Capture the cell that displays the provided text and extract its (x, y) central coordinate. 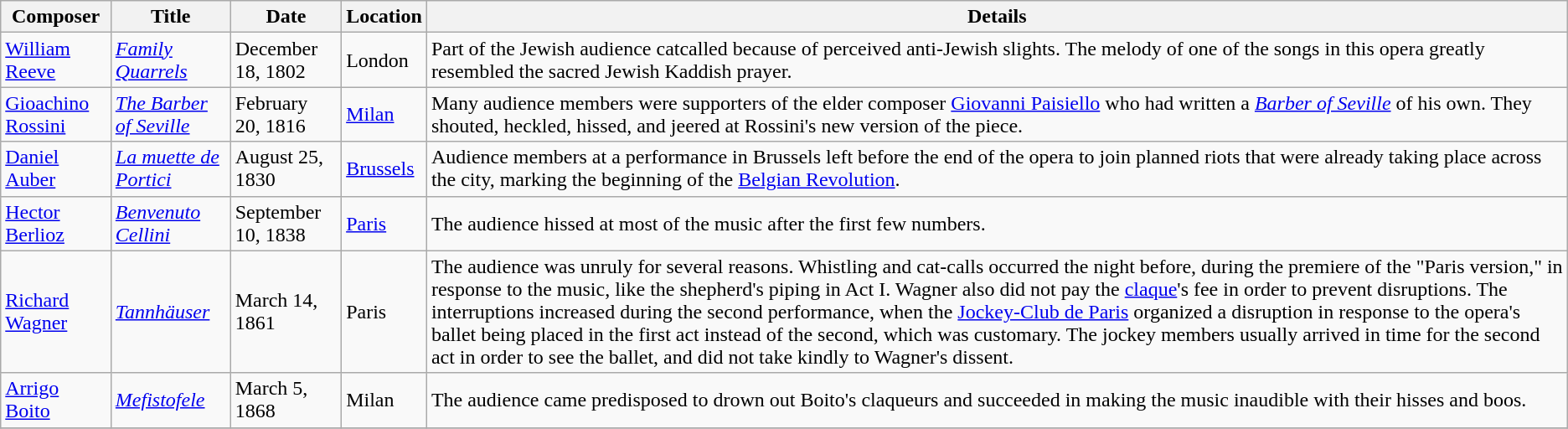
March 5, 1868 (286, 401)
Brussels (384, 169)
The audience hissed at most of the music after the first few numbers. (997, 223)
Hector Berlioz (56, 223)
Arrigo Boito (56, 401)
March 14, 1861 (286, 312)
August 25, 1830 (286, 169)
Gioachino Rossini (56, 114)
Benvenuto Cellini (171, 223)
Composer (56, 17)
February 20, 1816 (286, 114)
London (384, 60)
Daniel Auber (56, 169)
Tannhäuser (171, 312)
Richard Wagner (56, 312)
The Barber of Seville (171, 114)
Details (997, 17)
Title (171, 17)
Location (384, 17)
William Reeve (56, 60)
Family Quarrels (171, 60)
Date (286, 17)
The audience came predisposed to drown out Boito's claqueurs and succeeded in making the music inaudible with their hisses and boos. (997, 401)
Mefistofele (171, 401)
December 18, 1802 (286, 60)
September 10, 1838 (286, 223)
La muette de Portici (171, 169)
